Return (X, Y) of the center of cell containing provided text 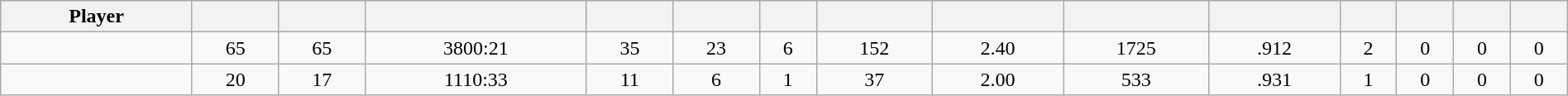
.931 (1274, 79)
37 (874, 79)
11 (630, 79)
3800:21 (476, 48)
2.00 (997, 79)
1725 (1136, 48)
20 (235, 79)
2 (1368, 48)
152 (874, 48)
1110:33 (476, 79)
.912 (1274, 48)
17 (323, 79)
23 (716, 48)
Player (97, 17)
533 (1136, 79)
2.40 (997, 48)
35 (630, 48)
